Return [X, Y] of the center of cell containing provided text 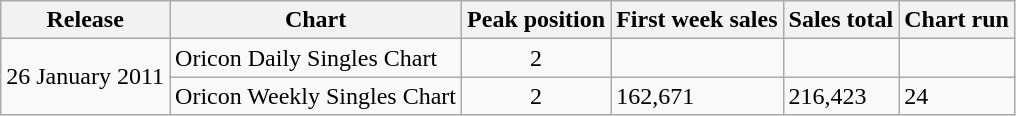
First week sales [697, 20]
Oricon Weekly Singles Chart [316, 96]
Sales total [841, 20]
216,423 [841, 96]
Release [86, 20]
Oricon Daily Singles Chart [316, 58]
26 January 2011 [86, 77]
Peak position [536, 20]
Chart [316, 20]
24 [957, 96]
162,671 [697, 96]
Chart run [957, 20]
